Locate the cell with the specified text and output its [x, y] center coordinate. 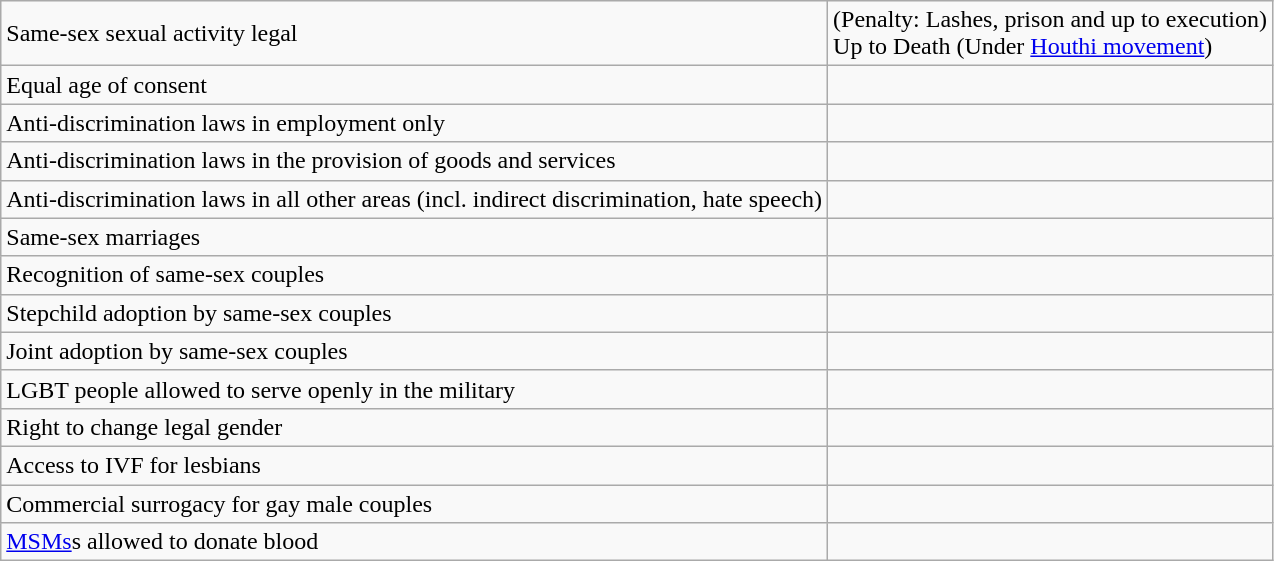
Anti-discrimination laws in the provision of goods and services [414, 161]
Anti-discrimination laws in all other areas (incl. indirect discrimination, hate speech) [414, 199]
Anti-discrimination laws in employment only [414, 123]
Same-sex sexual activity legal [414, 34]
Joint adoption by same-sex couples [414, 351]
Access to IVF for lesbians [414, 465]
Recognition of same-sex couples [414, 275]
Right to change legal gender [414, 427]
LGBT people allowed to serve openly in the military [414, 389]
MSMss allowed to donate blood [414, 542]
Commercial surrogacy for gay male couples [414, 503]
Stepchild adoption by same-sex couples [414, 313]
Equal age of consent [414, 85]
Same-sex marriages [414, 237]
(Penalty: Lashes, prison and up to execution) Up to Death (Under Houthi movement) [1050, 34]
